Identify which cell holds the provided text, then report its (x, y) central coordinate. 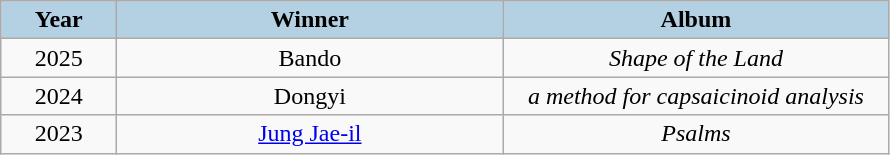
Shape of the Land (696, 58)
Winner (310, 20)
2023 (59, 134)
Bando (310, 58)
2024 (59, 96)
Jung Jae-il (310, 134)
Psalms (696, 134)
Album (696, 20)
Year (59, 20)
Dongyi (310, 96)
a method for capsaicinoid analysis (696, 96)
2025 (59, 58)
